Return the (X, Y) coordinate for the center point of the cell that contains the specified text.  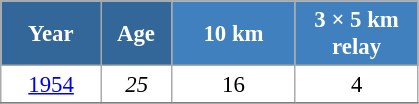
1954 (52, 85)
Age (136, 34)
Year (52, 34)
25 (136, 85)
3 × 5 km relay (356, 34)
16 (234, 85)
10 km (234, 34)
4 (356, 85)
